Locate the cell with the specified text and output its (X, Y) center coordinate. 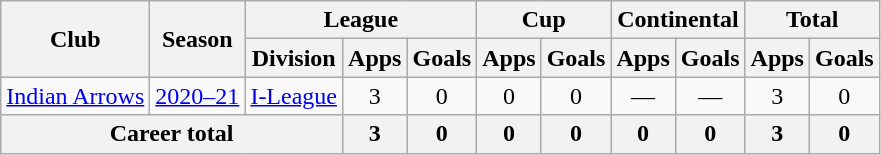
Division (294, 58)
Cup (544, 20)
Career total (172, 134)
Season (198, 39)
2020–21 (198, 96)
Indian Arrows (76, 96)
I-League (294, 96)
Club (76, 39)
Continental (678, 20)
Total (812, 20)
League (361, 20)
